Find where the given text appears and provide that cell's center as [X, Y] coordinate. 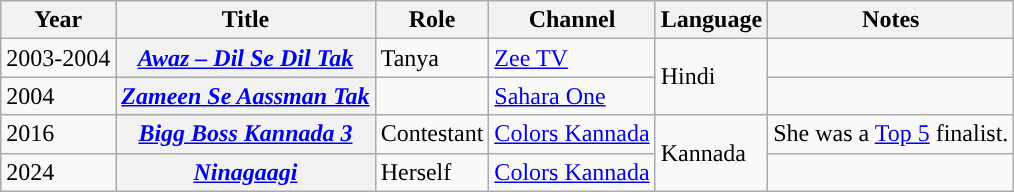
Language [711, 20]
Title [246, 20]
Notes [891, 20]
2024 [58, 172]
Bigg Boss Kannada 3 [246, 134]
2004 [58, 96]
Zee TV [572, 58]
Zameen Se Aassman Tak [246, 96]
Tanya [432, 58]
2016 [58, 134]
Year [58, 20]
Sahara One [572, 96]
Ninagaagi [246, 172]
Hindi [711, 77]
2003-2004 [58, 58]
Kannada [711, 153]
Role [432, 20]
Herself [432, 172]
Contestant [432, 134]
Channel [572, 20]
Awaz – Dil Se Dil Tak [246, 58]
She was a Top 5 finalist. [891, 134]
